Provide the [X, Y] coordinate of the cell's center where the given text is located.  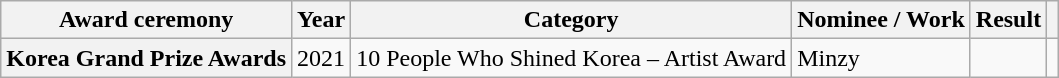
10 People Who Shined Korea – Artist Award [572, 58]
Award ceremony [146, 20]
Year [322, 20]
Category [572, 20]
Nominee / Work [882, 20]
Korea Grand Prize Awards [146, 58]
Result [1008, 20]
Minzy [882, 58]
2021 [322, 58]
